From the cell containing the given text, extract its center point as (x, y) coordinate. 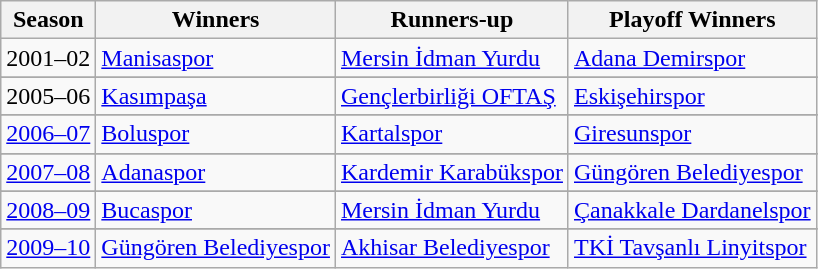
Giresunspor (692, 134)
Manisaspor (216, 58)
Kardemir Karabükspor (452, 172)
2009–10 (48, 248)
Adana Demirspor (692, 58)
2001–02 (48, 58)
Çanakkale Dardanelspor (692, 210)
TKİ Tavşanlı Linyitspor (692, 248)
Adanaspor (216, 172)
2005–06 (48, 96)
2007–08 (48, 172)
Akhisar Belediyespor (452, 248)
Runners-up (452, 20)
Gençlerbirliği OFTAŞ (452, 96)
Bucaspor (216, 210)
Kartalspor (452, 134)
Boluspor (216, 134)
Eskişehirspor (692, 96)
Season (48, 20)
2006–07 (48, 134)
Winners (216, 20)
Kasımpaşa (216, 96)
Playoff Winners (692, 20)
2008–09 (48, 210)
